Capture the cell that displays the provided text and extract its (x, y) central coordinate. 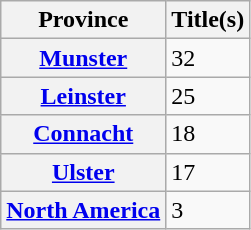
North America (84, 210)
3 (208, 210)
32 (208, 58)
Munster (84, 58)
25 (208, 96)
18 (208, 134)
Ulster (84, 172)
Province (84, 20)
Leinster (84, 96)
Title(s) (208, 20)
Connacht (84, 134)
17 (208, 172)
